Pinpoint the cell where the given text exists, returning its [x, y] midpoint coordinate. 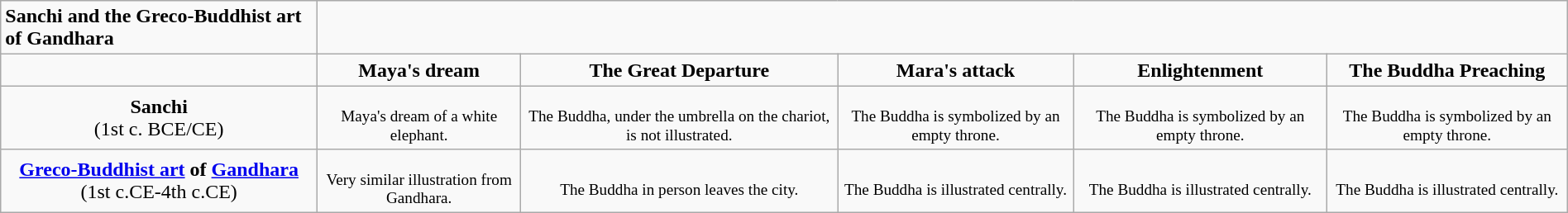
The Buddha in person leaves the city. [680, 182]
Maya's dream of a white elephant. [419, 117]
Mara's attack [956, 70]
Greco-Buddhist art of Gandhara(1st c.CE-4th c.CE) [159, 182]
The Great Departure [680, 70]
The Buddha, under the umbrella on the chariot, is not illustrated. [680, 117]
Sanchi and the Greco-Buddhist art of Gandhara [159, 28]
Very similar illustration from Gandhara. [419, 182]
Sanchi(1st c. BCE/CE) [159, 117]
Maya's dream [419, 70]
The Buddha Preaching [1447, 70]
Enlightenment [1200, 70]
